For the text-containing cell, return its midpoint in [X, Y] coordinate format. 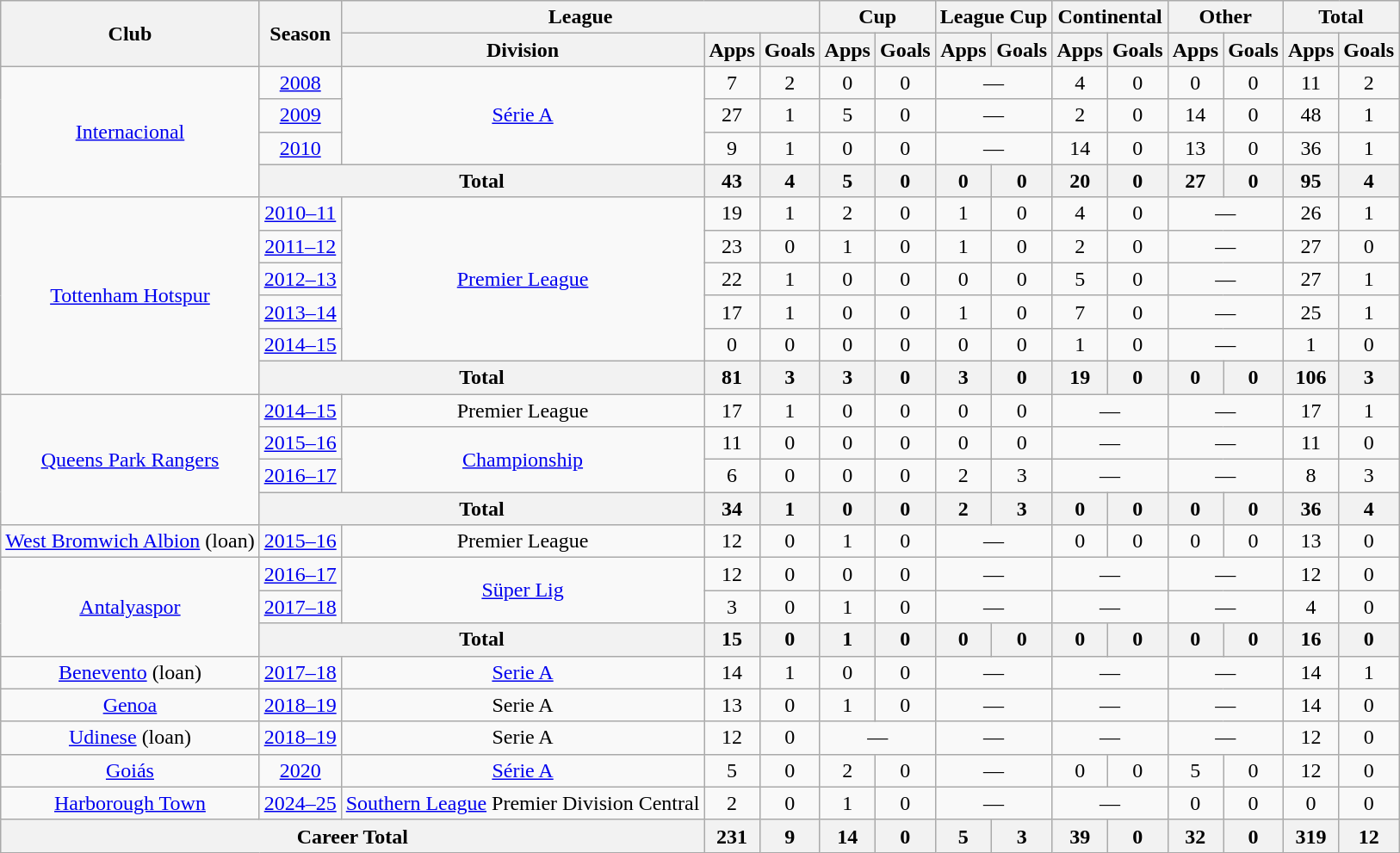
2010 [300, 148]
Internacional [130, 132]
Tottenham Hotspur [130, 295]
2024–25 [300, 803]
Antalyaspor [130, 607]
319 [1310, 836]
25 [1310, 312]
8 [1310, 476]
6 [732, 476]
Udinese (loan) [130, 738]
48 [1310, 115]
2020 [300, 770]
32 [1195, 836]
43 [732, 181]
Benevento (loan) [130, 672]
20 [1080, 181]
Season [300, 34]
106 [1310, 377]
Continental [1110, 17]
Career Total [353, 836]
26 [1310, 213]
81 [732, 377]
Goiás [130, 770]
2009 [300, 115]
39 [1080, 836]
22 [732, 279]
23 [732, 246]
Other [1225, 17]
Division [523, 50]
Southern League Premier Division Central [523, 803]
2012–13 [300, 279]
2011–12 [300, 246]
West Bromwich Albion (loan) [130, 541]
League Cup [994, 17]
Harborough Town [130, 803]
Queens Park Rangers [130, 460]
15 [732, 640]
2013–14 [300, 312]
Club [130, 34]
16 [1310, 640]
Cup [877, 17]
34 [732, 509]
League [580, 17]
231 [732, 836]
Süper Lig [523, 590]
2008 [300, 83]
Championship [523, 460]
2010–11 [300, 213]
95 [1310, 181]
Genoa [130, 705]
